Search for the cell housing the specified text and yield its [X, Y] center coordinate. 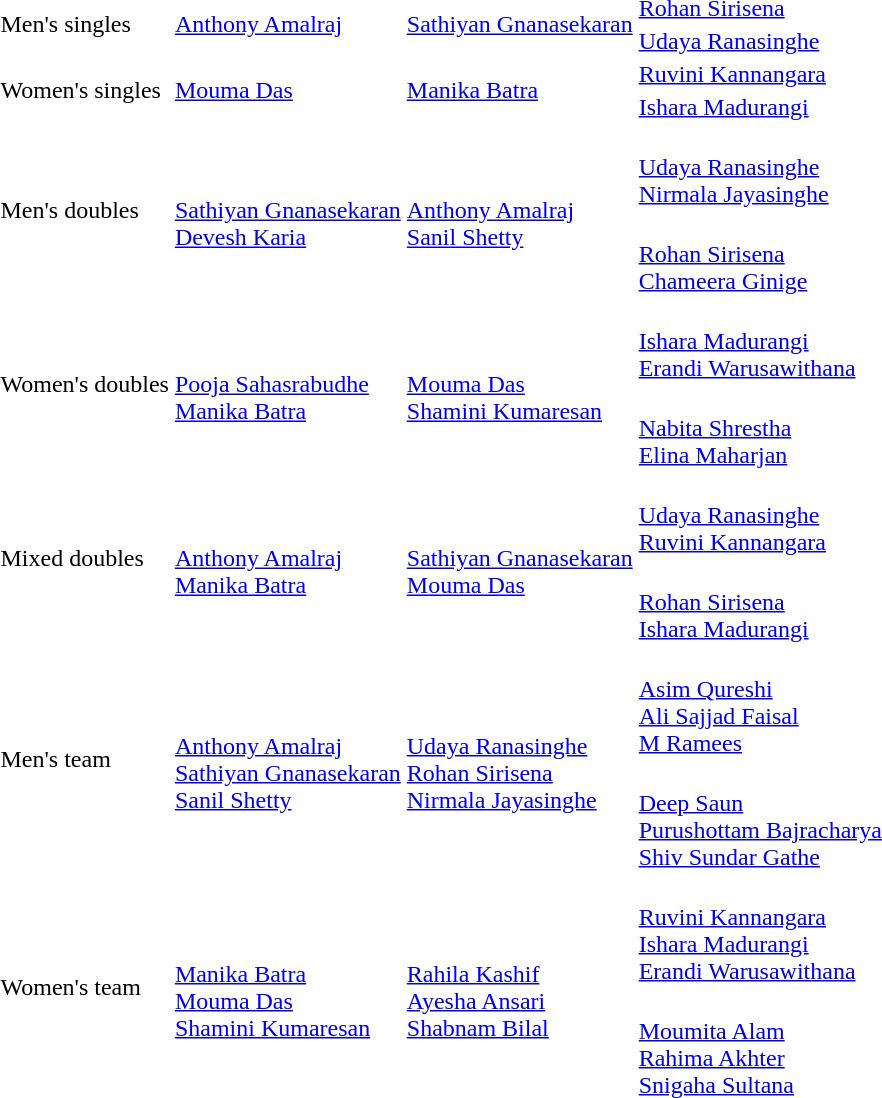
Sathiyan GnanasekaranMouma Das [520, 558]
Mouma Das [288, 90]
Anthony AmalrajSathiyan GnanasekaranSanil Shetty [288, 760]
Anthony AmalrajManika Batra [288, 558]
Sathiyan GnanasekaranDevesh Karia [288, 210]
Pooja SahasrabudheManika Batra [288, 384]
Manika Batra [520, 90]
Anthony AmalrajSanil Shetty [520, 210]
Udaya Ranasinghe Rohan SirisenaNirmala Jayasinghe [520, 760]
Mouma DasShamini Kumaresan [520, 384]
